Detect which cell encompasses the target text, then output its (x, y) center coordinate. 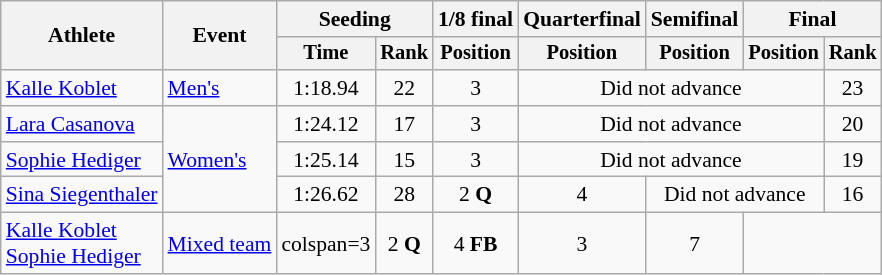
15 (404, 160)
Men's (220, 88)
4 (582, 195)
1:18.94 (326, 88)
Semifinal (695, 19)
Kalle KobletSophie Hediger (82, 244)
22 (404, 88)
23 (853, 88)
1:24.12 (326, 124)
Lara Casanova (82, 124)
19 (853, 160)
Athlete (82, 36)
Mixed team (220, 244)
Sina Siegenthaler (82, 195)
20 (853, 124)
1/8 final (476, 19)
28 (404, 195)
Sophie Hediger (82, 160)
Final (812, 19)
17 (404, 124)
Women's (220, 160)
4 FB (476, 244)
Kalle Koblet (82, 88)
Time (326, 54)
colspan=3 (326, 244)
Event (220, 36)
1:26.62 (326, 195)
16 (853, 195)
1:25.14 (326, 160)
7 (695, 244)
Quarterfinal (582, 19)
Seeding (354, 19)
